Provide the (X, Y) coordinate of the cell's center where the given text is located.  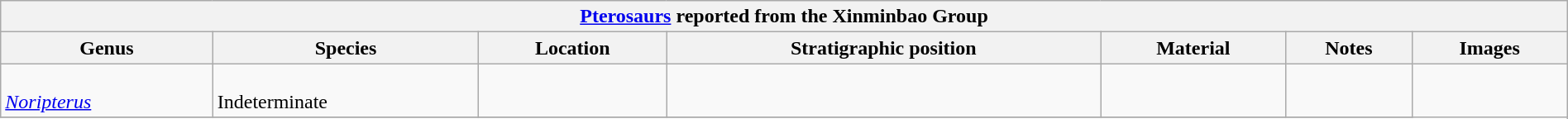
Indeterminate (346, 91)
Location (572, 48)
Images (1489, 48)
Stratigraphic position (883, 48)
Notes (1349, 48)
Species (346, 48)
Material (1193, 48)
Noripterus (107, 91)
Genus (107, 48)
Pterosaurs reported from the Xinminbao Group (784, 17)
